From the cell containing the given text, extract its center point as [X, Y] coordinate. 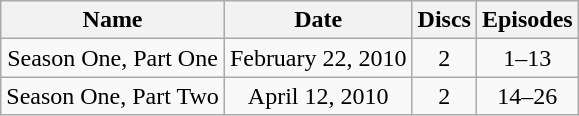
Season One, Part One [113, 58]
Date [318, 20]
Episodes [527, 20]
February 22, 2010 [318, 58]
Discs [444, 20]
14–26 [527, 96]
1–13 [527, 58]
April 12, 2010 [318, 96]
Season One, Part Two [113, 96]
Name [113, 20]
